Determine the (x, y) coordinate at the center of the cell enclosing the given text.  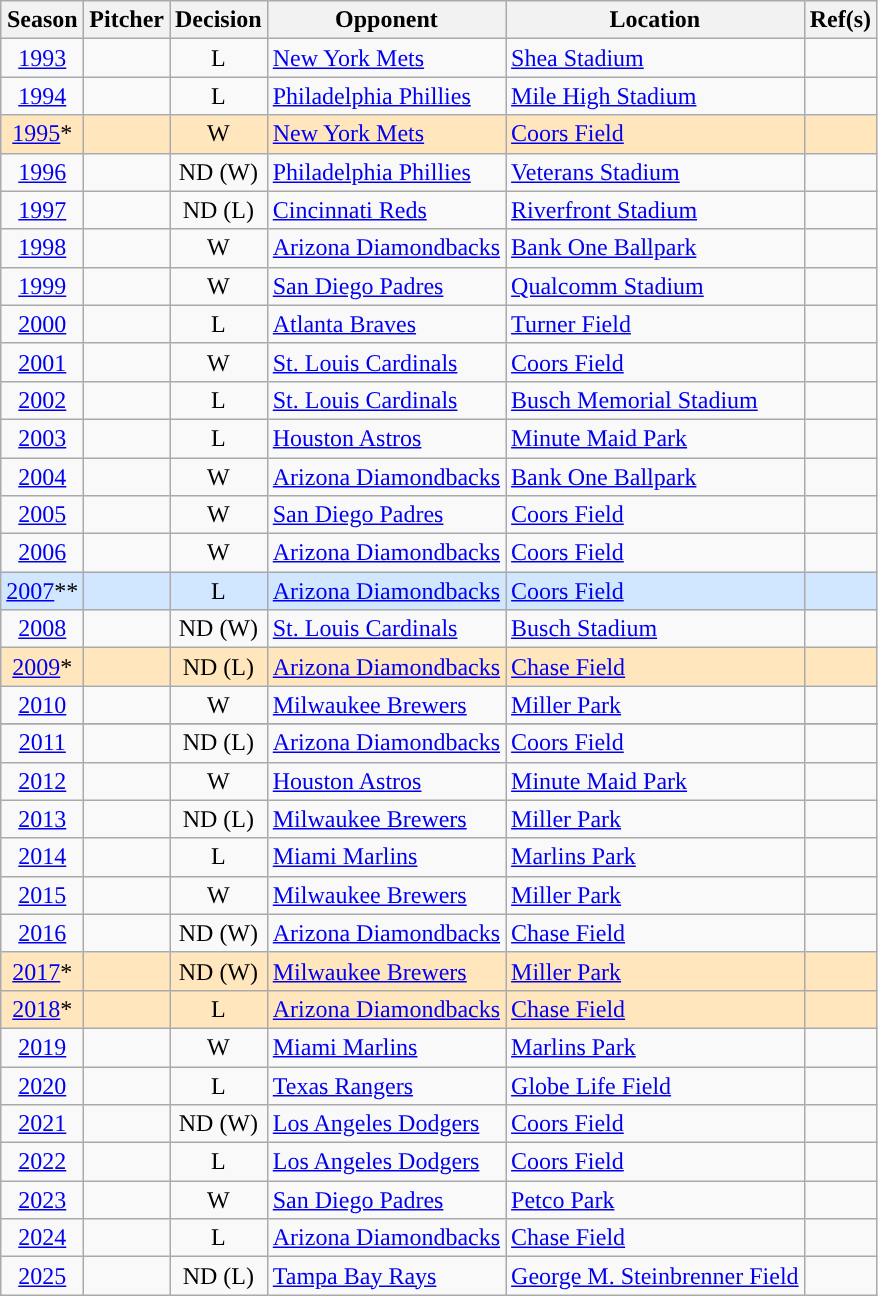
Turner Field (656, 324)
Busch Memorial Stadium (656, 400)
2017* (42, 971)
2018* (42, 1009)
Qualcomm Stadium (656, 286)
2025 (42, 1276)
Location (656, 20)
1993 (42, 58)
Mile High Stadium (656, 96)
Petco Park (656, 1200)
Ref(s) (840, 20)
2011 (42, 743)
2003 (42, 438)
2000 (42, 324)
2009* (42, 667)
2010 (42, 705)
2016 (42, 933)
2008 (42, 629)
2021 (42, 1124)
2020 (42, 1085)
2022 (42, 1162)
1996 (42, 172)
Veterans Stadium (656, 172)
2013 (42, 819)
2002 (42, 400)
Opponent (386, 20)
2014 (42, 857)
2019 (42, 1047)
Shea Stadium (656, 58)
2007** (42, 591)
1998 (42, 248)
2024 (42, 1238)
1997 (42, 210)
2012 (42, 781)
Busch Stadium (656, 629)
2023 (42, 1200)
Tampa Bay Rays (386, 1276)
1994 (42, 96)
Decision (219, 20)
George M. Steinbrenner Field (656, 1276)
Texas Rangers (386, 1085)
2006 (42, 553)
2005 (42, 515)
2004 (42, 477)
Globe Life Field (656, 1085)
2001 (42, 362)
Cincinnati Reds (386, 210)
1995* (42, 134)
Riverfront Stadium (656, 210)
1999 (42, 286)
Atlanta Braves (386, 324)
Pitcher (127, 20)
Season (42, 20)
2015 (42, 895)
